Output the [X, Y] coordinate of the center of the cell containing the given text.  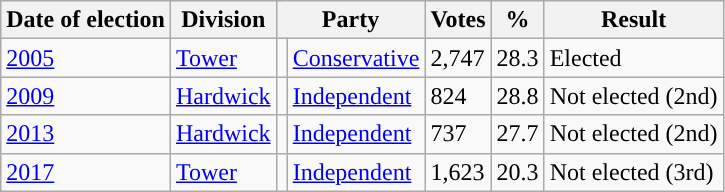
Party [350, 20]
27.7 [518, 134]
Division [223, 20]
Elected [634, 58]
Date of election [86, 20]
% [518, 20]
2009 [86, 96]
20.3 [518, 172]
737 [458, 134]
2,747 [458, 58]
Not elected (3rd) [634, 172]
28.3 [518, 58]
Result [634, 20]
1,623 [458, 172]
2017 [86, 172]
28.8 [518, 96]
Votes [458, 20]
824 [458, 96]
2005 [86, 58]
Conservative [356, 58]
2013 [86, 134]
